Return [x, y] of the center of cell containing provided text 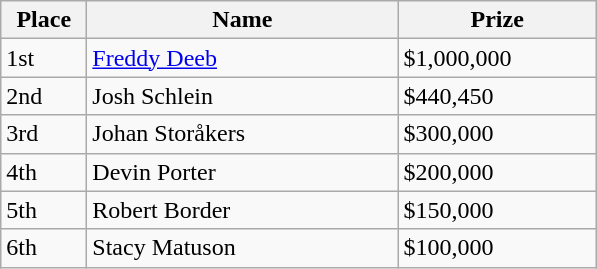
6th [44, 248]
$200,000 [498, 172]
Robert Border [242, 210]
Josh Schlein [242, 96]
$1,000,000 [498, 58]
$300,000 [498, 134]
1st [44, 58]
Devin Porter [242, 172]
$440,450 [498, 96]
4th [44, 172]
$100,000 [498, 248]
2nd [44, 96]
Freddy Deeb [242, 58]
5th [44, 210]
$150,000 [498, 210]
Prize [498, 20]
Johan Storåkers [242, 134]
Name [242, 20]
Place [44, 20]
Stacy Matuson [242, 248]
3rd [44, 134]
